Find where the given text appears and provide that cell's center as [x, y] coordinate. 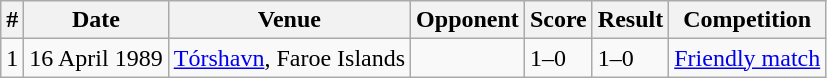
Date [96, 20]
Tórshavn, Faroe Islands [289, 58]
Score [558, 20]
Venue [289, 20]
1 [12, 58]
Opponent [468, 20]
Competition [748, 20]
# [12, 20]
Result [630, 20]
16 April 1989 [96, 58]
Friendly match [748, 58]
